Identify which cell holds the provided text, then report its (x, y) central coordinate. 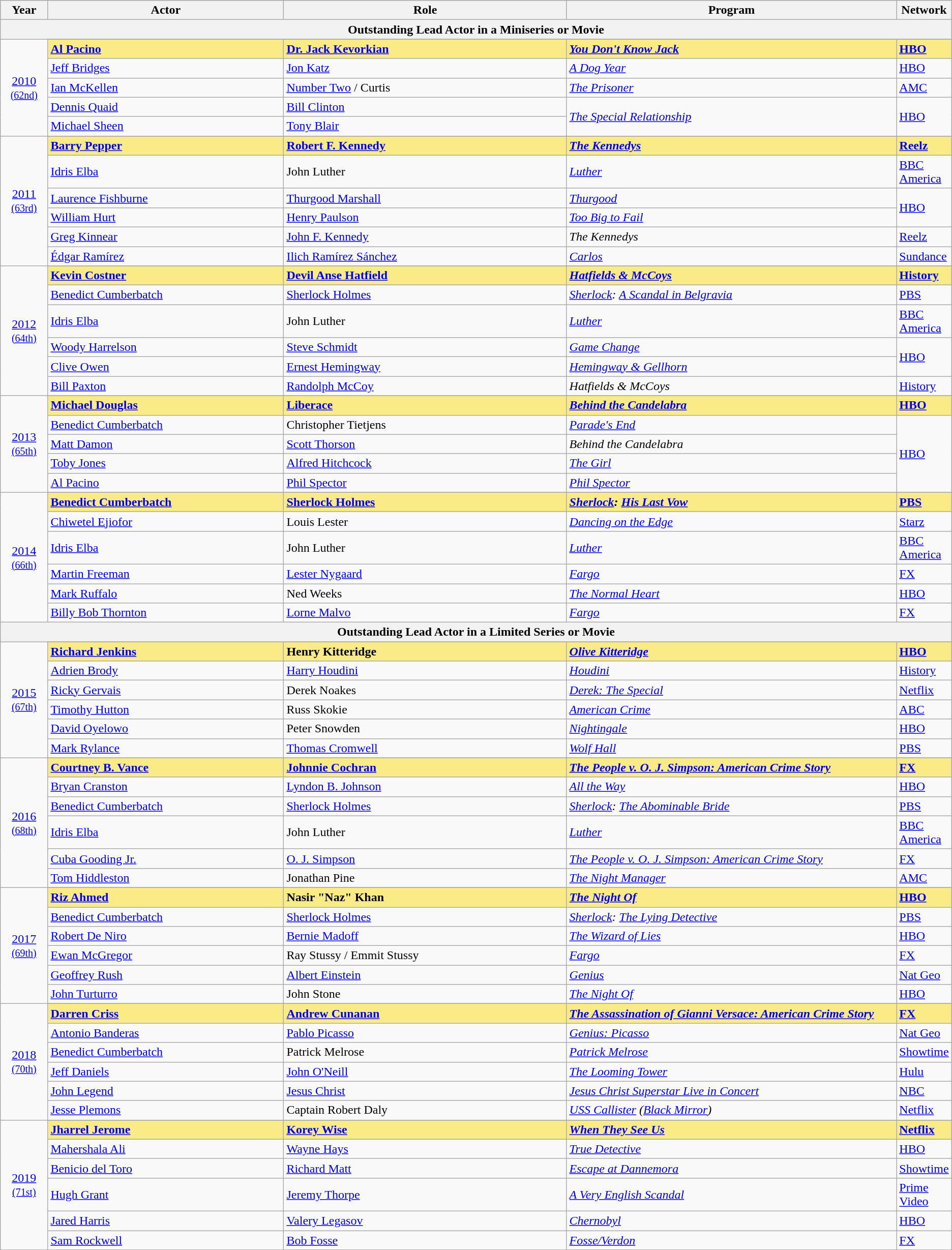
Robert F. Kennedy (425, 145)
Ray Stussy / Emmit Stussy (425, 956)
Peter Snowden (425, 729)
Parade's End (731, 425)
Mark Rylance (166, 748)
John F. Kennedy (425, 236)
O. J. Simpson (425, 858)
The Night Manager (731, 878)
Derek Noakes (425, 690)
2011(63rd) (24, 200)
The Assassination of Gianni Versace: American Crime Story (731, 1014)
Robert De Niro (166, 936)
Albert Einstein (425, 975)
Woody Harrelson (166, 347)
Captain Robert Daly (425, 1110)
William Hurt (166, 217)
Henry Paulson (425, 217)
Mahershala Ali (166, 1149)
Bryan Cranston (166, 787)
The Special Relationship (731, 116)
Martin Freeman (166, 574)
2017(69th) (24, 945)
Jared Harris (166, 1221)
Dancing on the Edge (731, 521)
Genius: Picasso (731, 1033)
Timothy Hutton (166, 709)
Bill Paxton (166, 386)
Cuba Gooding Jr. (166, 858)
Chiwetel Ejiofor (166, 521)
A Very English Scandal (731, 1194)
Network (924, 10)
John Legend (166, 1091)
Steve Schmidt (425, 347)
Sherlock: A Scandal in Belgravia (731, 295)
Thurgood (731, 198)
Antonio Banderas (166, 1033)
Sam Rockwell (166, 1240)
2019(71st) (24, 1185)
Henry Kitteridge (425, 651)
Richard Matt (425, 1168)
Devil Anse Hatfield (425, 276)
The Wizard of Lies (731, 936)
Hulu (924, 1072)
Chernobyl (731, 1221)
Valery Legasov (425, 1221)
John O'Neill (425, 1072)
Actor (166, 10)
Liberace (425, 405)
ABC (924, 709)
Adrien Brody (166, 671)
Ewan McGregor (166, 956)
Jon Katz (425, 68)
Jesus Christ Superstar Live in Concert (731, 1091)
John Stone (425, 994)
2012(64th) (24, 331)
Carlos (731, 256)
Jharrel Jerome (166, 1129)
Program (731, 10)
2015(67th) (24, 700)
Sherlock: His Last Vow (731, 502)
Jesse Plemons (166, 1110)
Mark Ruffalo (166, 593)
Bob Fosse (425, 1240)
Geoffrey Rush (166, 975)
NBC (924, 1091)
Lorne Malvo (425, 613)
The Prisoner (731, 87)
Michael Sheen (166, 126)
2013(65th) (24, 444)
Bernie Madoff (425, 936)
Clive Owen (166, 367)
2014(66th) (24, 557)
Benicio del Toro (166, 1168)
Jeff Bridges (166, 68)
Outstanding Lead Actor in a Limited Series or Movie (476, 632)
All the Way (731, 787)
Ernest Hemingway (425, 367)
2016(68th) (24, 823)
Jeremy Thorpe (425, 1194)
Ilich Ramírez Sánchez (425, 256)
Number Two / Curtis (425, 87)
David Oyelowo (166, 729)
John Turturro (166, 994)
Nightingale (731, 729)
Darren Criss (166, 1014)
Hemingway & Gellhorn (731, 367)
Russ Skokie (425, 709)
Michael Douglas (166, 405)
Dr. Jack Kevorkian (425, 49)
The Girl (731, 463)
You Don't Know Jack (731, 49)
Game Change (731, 347)
Thurgood Marshall (425, 198)
Olive Kitteridge (731, 651)
Ricky Gervais (166, 690)
Wayne Hays (425, 1149)
Too Big to Fail (731, 217)
Derek: The Special (731, 690)
Louis Lester (425, 521)
Scott Thorson (425, 444)
When They See Us (731, 1129)
Lester Nygaard (425, 574)
The Looming Tower (731, 1072)
Jeff Daniels (166, 1072)
Ned Weeks (425, 593)
Genius (731, 975)
Johnnie Cochran (425, 767)
Harry Houdini (425, 671)
USS Callister (Black Mirror) (731, 1110)
Jesus Christ (425, 1091)
Korey Wise (425, 1129)
Nasir "Naz" Khan (425, 897)
Lyndon B. Johnson (425, 787)
Édgar Ramírez (166, 256)
Alfred Hitchcock (425, 463)
Outstanding Lead Actor in a Miniseries or Movie (476, 29)
Greg Kinnear (166, 236)
Billy Bob Thornton (166, 613)
2010(62nd) (24, 87)
2018(70th) (24, 1062)
A Dog Year (731, 68)
Randolph McCoy (425, 386)
True Detective (731, 1149)
Sundance (924, 256)
Pablo Picasso (425, 1033)
Ian McKellen (166, 87)
Tom Hiddleston (166, 878)
Role (425, 10)
Year (24, 10)
Prime Video (924, 1194)
Jonathan Pine (425, 878)
Escape at Dannemora (731, 1168)
Barry Pepper (166, 145)
Courtney B. Vance (166, 767)
Toby Jones (166, 463)
Andrew Cunanan (425, 1014)
Houdini (731, 671)
Matt Damon (166, 444)
Starz (924, 521)
Laurence Fishburne (166, 198)
Bill Clinton (425, 107)
Sherlock: The Abominable Bride (731, 806)
American Crime (731, 709)
Kevin Costner (166, 276)
Christopher Tietjens (425, 425)
Hugh Grant (166, 1194)
Richard Jenkins (166, 651)
Riz Ahmed (166, 897)
Wolf Hall (731, 748)
The Normal Heart (731, 593)
Fosse/Verdon (731, 1240)
Tony Blair (425, 126)
Dennis Quaid (166, 107)
Sherlock: The Lying Detective (731, 917)
Thomas Cromwell (425, 748)
